Capture the cell that displays the provided text and extract its (x, y) central coordinate. 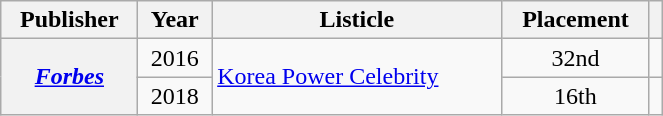
Listicle (357, 20)
Placement (576, 20)
16th (576, 96)
Year (175, 20)
Forbes (70, 77)
Korea Power Celebrity (357, 77)
2018 (175, 96)
Publisher (70, 20)
32nd (576, 58)
2016 (175, 58)
